Detect which cell encompasses the target text, then output its (X, Y) center coordinate. 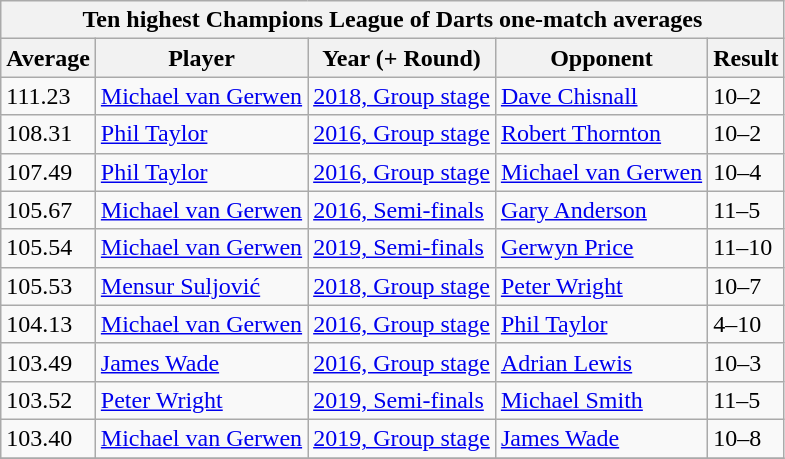
103.49 (48, 362)
Gerwyn Price (601, 248)
10–8 (746, 438)
Gary Anderson (601, 210)
2019, Group stage (402, 438)
108.31 (48, 134)
Result (746, 58)
107.49 (48, 172)
Dave Chisnall (601, 96)
Michael Smith (601, 400)
11–10 (746, 248)
105.53 (48, 286)
10–3 (746, 362)
2016, Semi-finals (402, 210)
Average (48, 58)
Year (+ Round) (402, 58)
104.13 (48, 324)
10–4 (746, 172)
105.67 (48, 210)
Ten highest Champions League of Darts one-match averages (392, 20)
4–10 (746, 324)
103.52 (48, 400)
Robert Thornton (601, 134)
Adrian Lewis (601, 362)
Player (201, 58)
10–7 (746, 286)
103.40 (48, 438)
111.23 (48, 96)
Opponent (601, 58)
105.54 (48, 248)
Mensur Suljović (201, 286)
